Return (X, Y) of the center of cell containing provided text 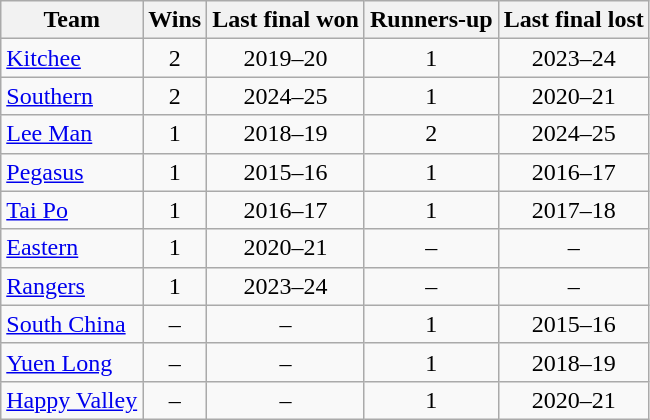
Pegasus (72, 172)
Team (72, 20)
Runners-up (431, 20)
Lee Man (72, 134)
Last final lost (574, 20)
Tai Po (72, 210)
Eastern (72, 248)
Southern (72, 96)
2017–18 (574, 210)
Wins (175, 20)
Rangers (72, 286)
South China (72, 324)
Kitchee (72, 58)
2019–20 (286, 58)
Yuen Long (72, 362)
Happy Valley (72, 400)
Last final won (286, 20)
